Extract the [x, y] coordinate from the center of the cell holding the provided text.  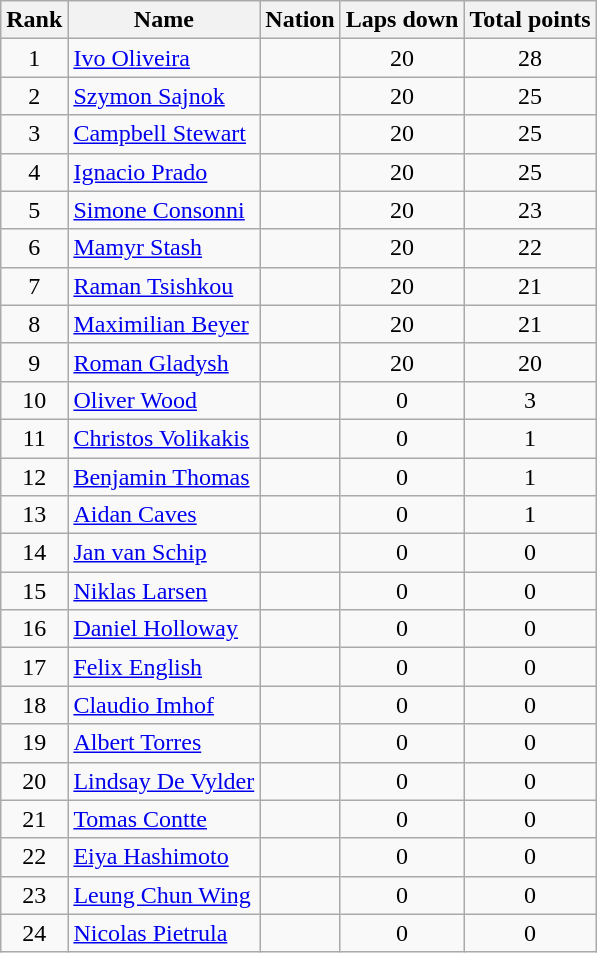
24 [34, 933]
Nation [300, 20]
28 [530, 58]
Ignacio Prado [164, 172]
16 [34, 629]
Tomas Contte [164, 819]
Niklas Larsen [164, 591]
7 [34, 286]
Claudio Imhof [164, 705]
Albert Torres [164, 743]
Roman Gladysh [164, 362]
Ivo Oliveira [164, 58]
Laps down [402, 20]
Simone Consonni [164, 210]
Jan van Schip [164, 553]
6 [34, 248]
Leung Chun Wing [164, 895]
Rank [34, 20]
11 [34, 438]
Christos Volikakis [164, 438]
Lindsay De Vylder [164, 781]
Daniel Holloway [164, 629]
Nicolas Pietrula [164, 933]
13 [34, 515]
Oliver Wood [164, 400]
Benjamin Thomas [164, 477]
5 [34, 210]
12 [34, 477]
Maximilian Beyer [164, 324]
Raman Tsishkou [164, 286]
Szymon Sajnok [164, 96]
4 [34, 172]
8 [34, 324]
18 [34, 705]
15 [34, 591]
Aidan Caves [164, 515]
14 [34, 553]
19 [34, 743]
Name [164, 20]
17 [34, 667]
Mamyr Stash [164, 248]
2 [34, 96]
Total points [530, 20]
Campbell Stewart [164, 134]
Felix English [164, 667]
Eiya Hashimoto [164, 857]
9 [34, 362]
10 [34, 400]
